Pinpoint the cell where the given text exists, returning its (X, Y) midpoint coordinate. 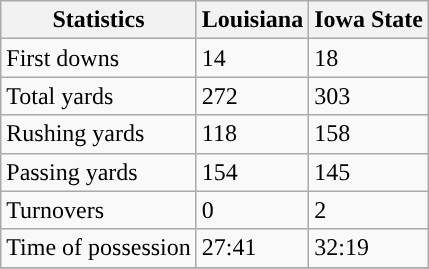
145 (369, 172)
32:19 (369, 248)
14 (252, 58)
158 (369, 134)
Iowa State (369, 20)
Total yards (99, 96)
118 (252, 134)
Statistics (99, 20)
Rushing yards (99, 134)
Time of possession (99, 248)
303 (369, 96)
First downs (99, 58)
154 (252, 172)
Passing yards (99, 172)
18 (369, 58)
27:41 (252, 248)
0 (252, 210)
2 (369, 210)
Turnovers (99, 210)
272 (252, 96)
Louisiana (252, 20)
